Return the [x, y] coordinate for the center point of the cell that contains the specified text.  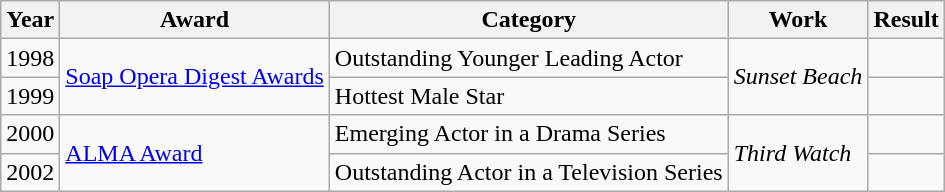
Outstanding Actor in a Television Series [528, 172]
1998 [30, 58]
Emerging Actor in a Drama Series [528, 134]
Third Watch [798, 153]
2002 [30, 172]
Soap Opera Digest Awards [194, 77]
Hottest Male Star [528, 96]
1999 [30, 96]
Year [30, 20]
Award [194, 20]
Work [798, 20]
Result [906, 20]
Outstanding Younger Leading Actor [528, 58]
Category [528, 20]
2000 [30, 134]
ALMA Award [194, 153]
Sunset Beach [798, 77]
